Pinpoint the cell where the given text exists, returning its (X, Y) midpoint coordinate. 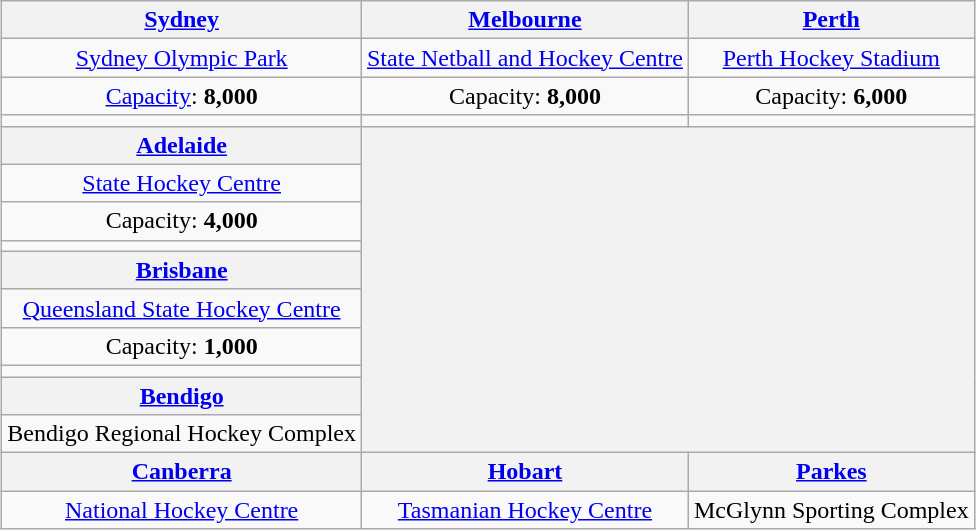
Perth (831, 20)
National Hockey Centre (182, 510)
State Netball and Hockey Centre (524, 58)
Sydney (182, 20)
Adelaide (182, 145)
Capacity: 6,000 (831, 96)
State Hockey Centre (182, 183)
Tasmanian Hockey Centre (524, 510)
Sydney Olympic Park (182, 58)
Canberra (182, 472)
Bendigo (182, 395)
McGlynn Sporting Complex (831, 510)
Capacity: 1,000 (182, 346)
Melbourne (524, 20)
Perth Hockey Stadium (831, 58)
Bendigo Regional Hockey Complex (182, 434)
Capacity: 4,000 (182, 221)
Queensland State Hockey Centre (182, 308)
Brisbane (182, 270)
Parkes (831, 472)
Hobart (524, 472)
